Return the (x, y) coordinate for the center point of the cell that contains the specified text.  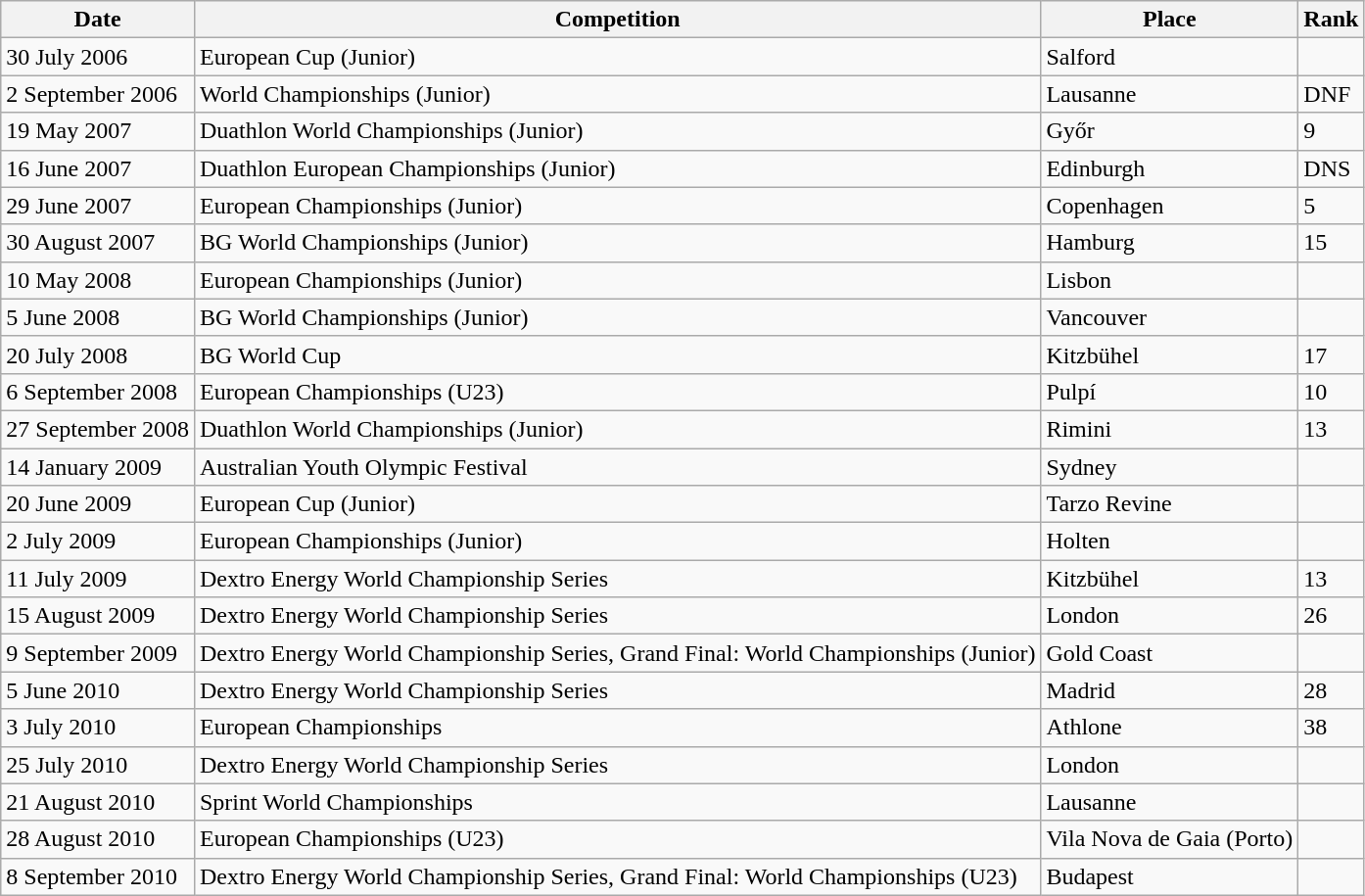
Rank (1332, 20)
30 July 2006 (98, 57)
Copenhagen (1169, 206)
Competition (617, 20)
Australian Youth Olympic Festival (617, 467)
World Championships (Junior) (617, 94)
Date (98, 20)
Hamburg (1169, 243)
25 July 2010 (98, 765)
Edinburgh (1169, 168)
20 June 2009 (98, 504)
European Championships (617, 728)
2 September 2006 (98, 94)
Sydney (1169, 467)
Vila Nova de Gaia (Porto) (1169, 839)
30 August 2007 (98, 243)
10 (1332, 392)
Dextro Energy World Championship Series, Grand Final: World Championships (U23) (617, 876)
Duathlon European Championships (Junior) (617, 168)
9 (1332, 131)
3 July 2010 (98, 728)
20 July 2008 (98, 354)
5 June 2008 (98, 317)
Place (1169, 20)
16 June 2007 (98, 168)
15 August 2009 (98, 616)
26 (1332, 616)
11 July 2009 (98, 579)
Vancouver (1169, 317)
Lisbon (1169, 280)
38 (1332, 728)
10 May 2008 (98, 280)
5 (1332, 206)
BG World Cup (617, 354)
Salford (1169, 57)
2 July 2009 (98, 542)
19 May 2007 (98, 131)
27 September 2008 (98, 429)
5 June 2010 (98, 690)
28 (1332, 690)
Sprint World Championships (617, 802)
Dextro Energy World Championship Series, Grand Final: World Championships (Junior) (617, 653)
Rimini (1169, 429)
DNF (1332, 94)
Holten (1169, 542)
DNS (1332, 168)
Pulpí (1169, 392)
Gold Coast (1169, 653)
8 September 2010 (98, 876)
Győr (1169, 131)
28 August 2010 (98, 839)
Athlone (1169, 728)
17 (1332, 354)
Budapest (1169, 876)
Madrid (1169, 690)
6 September 2008 (98, 392)
21 August 2010 (98, 802)
15 (1332, 243)
Tarzo Revine (1169, 504)
14 January 2009 (98, 467)
29 June 2007 (98, 206)
9 September 2009 (98, 653)
